Capture the cell that displays the provided text and extract its [X, Y] central coordinate. 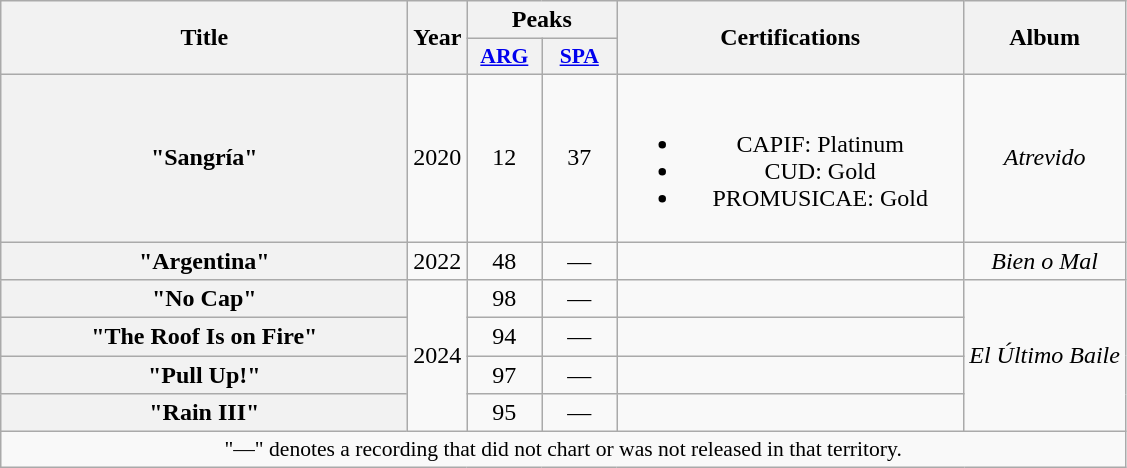
"Sangría" [204, 158]
2024 [438, 356]
12 [504, 158]
"Pull Up!" [204, 375]
CAPIF: PlatinumCUD: GoldPROMUSICAE: Gold [790, 158]
97 [504, 375]
95 [504, 413]
Atrevido [1045, 158]
Year [438, 38]
98 [504, 299]
2022 [438, 261]
Title [204, 38]
Bien o Mal [1045, 261]
SPA [580, 57]
48 [504, 261]
"—" denotes a recording that did not chart or was not released in that territory. [564, 450]
2020 [438, 158]
"Argentina" [204, 261]
Peaks [542, 20]
"The Roof Is on Fire" [204, 337]
Certifications [790, 38]
ARG [504, 57]
"Rain III" [204, 413]
El Último Baile [1045, 356]
37 [580, 158]
"No Cap" [204, 299]
Album [1045, 38]
94 [504, 337]
